Detect which cell encompasses the target text, then output its (X, Y) center coordinate. 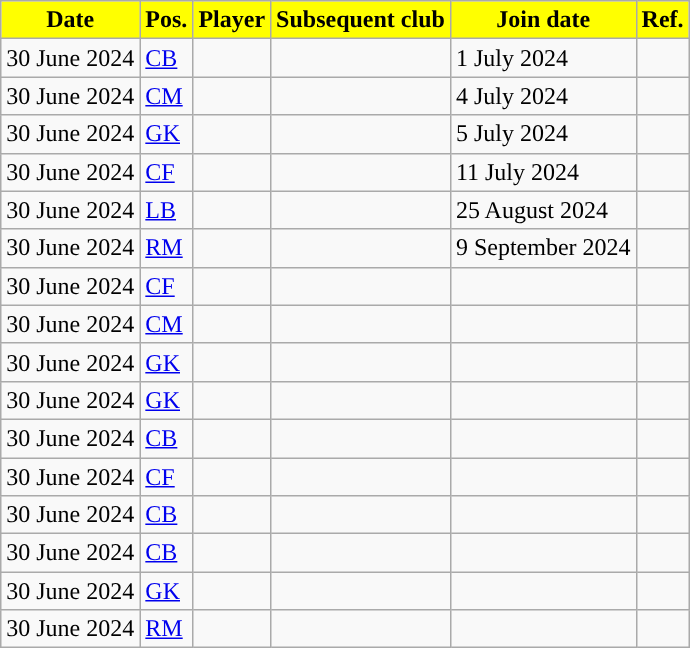
Join date (543, 20)
5 July 2024 (543, 134)
4 July 2024 (543, 96)
25 August 2024 (543, 210)
Pos. (166, 20)
Subsequent club (361, 20)
Ref. (662, 20)
LB (166, 210)
Date (70, 20)
Player (232, 20)
1 July 2024 (543, 58)
11 July 2024 (543, 172)
9 September 2024 (543, 248)
